Return the (x, y) coordinate for the center point of the cell that contains the specified text.  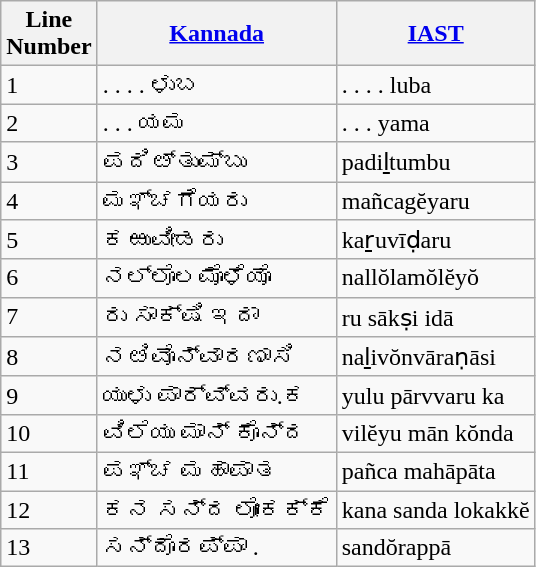
13 (49, 548)
10 (49, 433)
ಮಞ್ಚಗೆಯರು (216, 201)
3 (49, 162)
ರು ಸಾಕ್ಷಿ ಇದಾ (216, 317)
padiḻtumbu (436, 162)
. . . ಯಮ (216, 123)
ಪಞ್ಚ ಮಹಾಪಾತ (216, 471)
kana sanda lokakkĕ (436, 509)
LineNumber (49, 34)
ನಲ್ಲೊಲಮೊಳೆಯೊ (216, 278)
mañcagĕyaru (436, 201)
6 (49, 278)
8 (49, 357)
pañca mahāpāta (436, 471)
12 (49, 509)
5 (49, 240)
ಕನ ಸನ್ದ ಲೋಕಕ್ಕೆ (216, 509)
ನೞಿವೊನ್ವಾರಣಾಸಿ (216, 357)
11 (49, 471)
IAST (436, 34)
. . . . luba (436, 85)
4 (49, 201)
ಪದಿೞ್ತುಮ್ಬು (216, 162)
sandŏrappā (436, 548)
2 (49, 123)
ಸನ್ದೊರಪ್ಪಾ . (216, 548)
yulu pārvvaru ka (436, 395)
1 (49, 85)
7 (49, 317)
ವಿಲೆಯು ಮಾನ್ ಕೊನ್ದ (216, 433)
ಕಱುವೀಡರು (216, 240)
ಯುಳು ಪಾರ್ವ್ವರು.ಕ (216, 395)
nallŏlamŏlĕyŏ (436, 278)
. . . yama (436, 123)
vilĕyu mān kŏnda (436, 433)
kaṟuvīḍaru (436, 240)
Kannada (216, 34)
naḻivŏnvāraṇāsi (436, 357)
ru sākṣi idā (436, 317)
. . . . ಳುಬ (216, 85)
9 (49, 395)
